Find where the given text appears and provide that cell's center as [X, Y] coordinate. 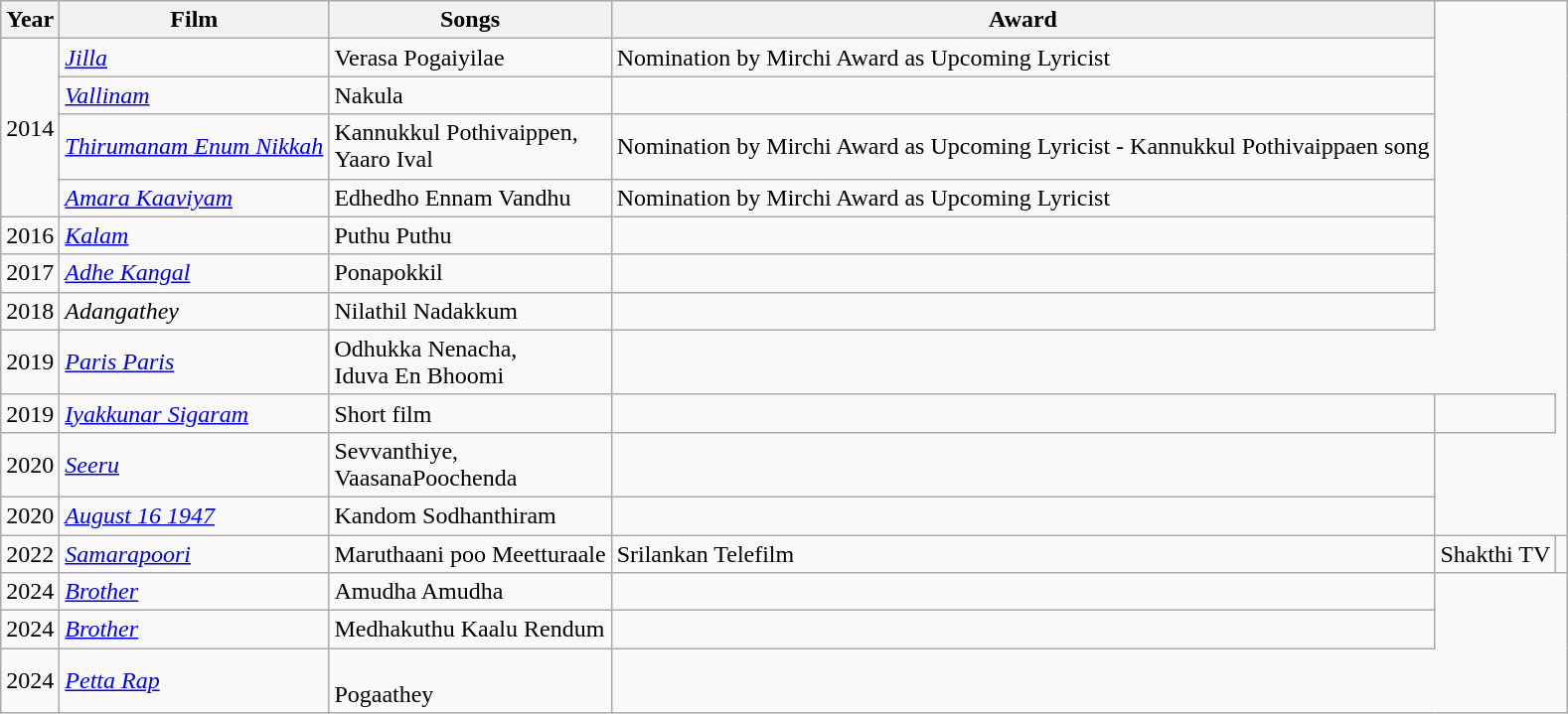
Thirumanam Enum Nikkah [195, 147]
Pogaathey [470, 681]
Odhukka Nenacha,Iduva En Bhoomi [470, 361]
2017 [30, 273]
Vallinam [195, 95]
August 16 1947 [195, 515]
Puthu Puthu [470, 235]
Kannukkul Pothivaippen, Yaaro Ival [470, 147]
Ponapokkil [470, 273]
Iyakkunar Sigaram [195, 413]
Medhakuthu Kaalu Rendum [470, 630]
Amara Kaaviyam [195, 198]
Sevvanthiye, VaasanaPoochenda [470, 465]
Nakula [470, 95]
2016 [30, 235]
Kandom Sodhanthiram [470, 515]
Nomination by Mirchi Award as Upcoming Lyricist - Kannukkul Pothivaippaen song [1023, 147]
Seeru [195, 465]
Maruthaani poo Meetturaale [470, 553]
Kalam [195, 235]
Film [195, 20]
Amudha Amudha [470, 592]
Srilankan Telefilm [1023, 553]
Edhedho Ennam Vandhu [470, 198]
Award [1023, 20]
Nilathil Nadakkum [470, 311]
Paris Paris [195, 361]
Year [30, 20]
Jilla [195, 58]
Samarapoori [195, 553]
2014 [30, 127]
Songs [470, 20]
Short film [470, 413]
Shakthi TV [1495, 553]
Adangathey [195, 311]
Adhe Kangal [195, 273]
2022 [30, 553]
Petta Rap [195, 681]
Verasa Pogaiyilae [470, 58]
2018 [30, 311]
